Scan for the cell matching the given text and deliver its [x, y] coordinate at center. 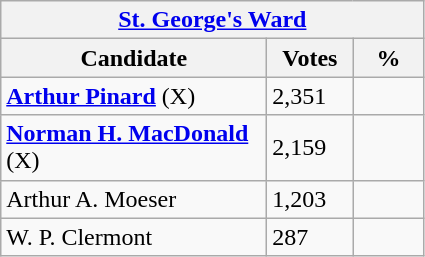
Norman H. MacDonald (X) [134, 148]
W. P. Clermont [134, 237]
2,351 [310, 96]
Votes [310, 58]
% [388, 58]
2,159 [310, 148]
Candidate [134, 58]
Arthur A. Moeser [134, 199]
287 [310, 237]
St. George's Ward [212, 20]
Arthur Pinard (X) [134, 96]
1,203 [310, 199]
